Detect which cell encompasses the target text, then output its (x, y) center coordinate. 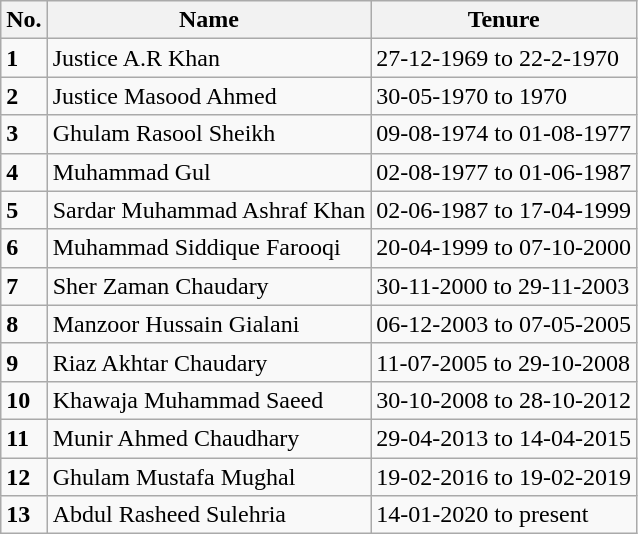
6 (24, 248)
Muhammad Gul (209, 172)
Ghulam Mustafa Mughal (209, 477)
02-06-1987 to 17-04-1999 (504, 210)
Name (209, 20)
Abdul Rasheed Sulehria (209, 515)
Sher Zaman Chaudary (209, 286)
14-01-2020 to present (504, 515)
06-12-2003 to 07-05-2005 (504, 324)
29-04-2013 to 14-04-2015 (504, 438)
No. (24, 20)
Riaz Akhtar Chaudary (209, 362)
Munir Ahmed Chaudhary (209, 438)
11 (24, 438)
Sardar Muhammad Ashraf Khan (209, 210)
13 (24, 515)
Ghulam Rasool Sheikh (209, 134)
09-08-1974 to 01-08-1977 (504, 134)
30-05-1970 to 1970 (504, 96)
20-04-1999 to 07-10-2000 (504, 248)
Manzoor Hussain Gialani (209, 324)
7 (24, 286)
10 (24, 400)
5 (24, 210)
3 (24, 134)
Justice Masood Ahmed (209, 96)
30-11-2000 to 29-11-2003 (504, 286)
2 (24, 96)
9 (24, 362)
02-08-1977 to 01-06-1987 (504, 172)
30-10-2008 to 28-10-2012 (504, 400)
Muhammad Siddique Farooqi (209, 248)
Justice A.R Khan (209, 58)
8 (24, 324)
19-02-2016 to 19-02-2019 (504, 477)
12 (24, 477)
Tenure (504, 20)
Khawaja Muhammad Saeed (209, 400)
4 (24, 172)
27-12-1969 to 22-2-1970 (504, 58)
1 (24, 58)
11-07-2005 to 29-10-2008 (504, 362)
